Provide the (x, y) coordinate of the cell's center where the given text is located.  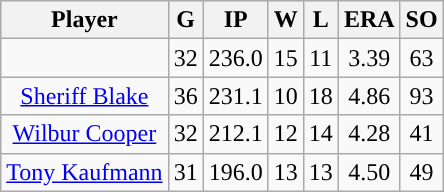
93 (422, 96)
G (186, 20)
18 (320, 96)
IP (236, 20)
12 (286, 134)
196.0 (236, 172)
231.1 (236, 96)
4.50 (369, 172)
10 (286, 96)
4.28 (369, 134)
Player (84, 20)
41 (422, 134)
11 (320, 58)
15 (286, 58)
Sheriff Blake (84, 96)
SO (422, 20)
4.86 (369, 96)
31 (186, 172)
14 (320, 134)
W (286, 20)
236.0 (236, 58)
3.39 (369, 58)
63 (422, 58)
212.1 (236, 134)
Wilbur Cooper (84, 134)
ERA (369, 20)
L (320, 20)
Tony Kaufmann (84, 172)
36 (186, 96)
49 (422, 172)
